Return the (X, Y) coordinate for the center point of the cell that contains the specified text.  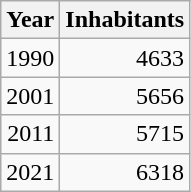
Inhabitants (125, 20)
2001 (30, 96)
5656 (125, 96)
2021 (30, 172)
6318 (125, 172)
2011 (30, 134)
1990 (30, 58)
Year (30, 20)
5715 (125, 134)
4633 (125, 58)
